Pinpoint the cell where the given text exists, returning its (x, y) midpoint coordinate. 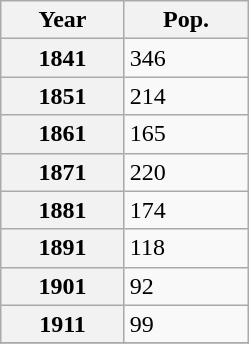
165 (186, 134)
220 (186, 172)
214 (186, 96)
1891 (63, 248)
1871 (63, 172)
1841 (63, 58)
1851 (63, 96)
92 (186, 286)
99 (186, 324)
346 (186, 58)
1901 (63, 286)
1861 (63, 134)
1881 (63, 210)
1911 (63, 324)
Pop. (186, 20)
118 (186, 248)
Year (63, 20)
174 (186, 210)
